Scan for the cell matching the given text and deliver its (X, Y) coordinate at center. 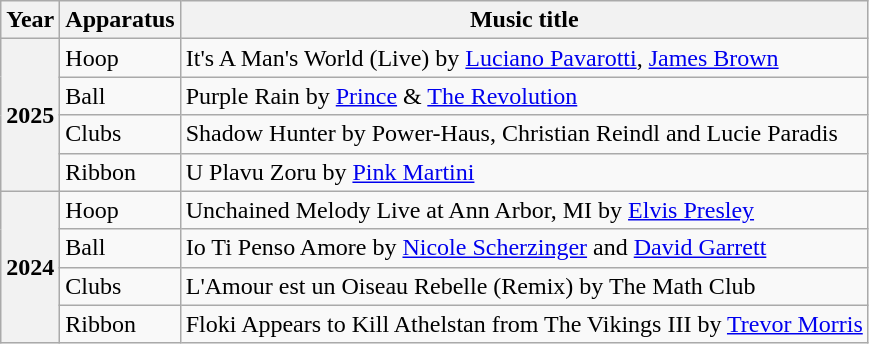
2024 (30, 267)
U Plavu Zoru by Pink Martini (524, 172)
Year (30, 20)
Music title (524, 20)
2025 (30, 115)
Io Ti Penso Amore by Nicole Scherzinger and David Garrett (524, 248)
It's A Man's World (Live) by Luciano Pavarotti, James Brown (524, 58)
Shadow Hunter by Power-Haus, Christian Reindl and Lucie Paradis (524, 134)
Purple Rain by Prince & The Revolution (524, 96)
Apparatus (120, 20)
Floki Appears to Kill Athelstan from The Vikings III by Trevor Morris (524, 324)
Unchained Melody Live at Ann Arbor, MI by Elvis Presley (524, 210)
L'Amour est un Oiseau Rebelle (Remix) by The Math Club (524, 286)
